Locate the cell with the specified text and output its (X, Y) center coordinate. 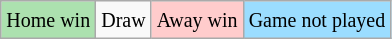
Away win (197, 20)
Draw (124, 20)
Game not played (317, 20)
Home win (48, 20)
